Search for the cell housing the specified text and yield its [X, Y] center coordinate. 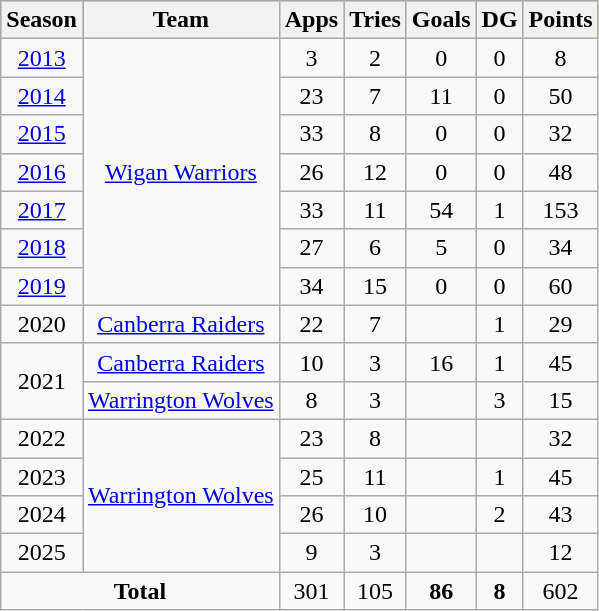
301 [311, 591]
54 [441, 210]
Apps [311, 20]
2017 [42, 210]
153 [560, 210]
2025 [42, 553]
DG [500, 20]
60 [560, 286]
2024 [42, 515]
2023 [42, 477]
6 [376, 248]
602 [560, 591]
27 [311, 248]
9 [311, 553]
2021 [42, 381]
Wigan Warriors [180, 172]
2018 [42, 248]
86 [441, 591]
Points [560, 20]
29 [560, 324]
2014 [42, 96]
Season [42, 20]
2013 [42, 58]
50 [560, 96]
2022 [42, 438]
2020 [42, 324]
25 [311, 477]
Team [180, 20]
2019 [42, 286]
2015 [42, 134]
105 [376, 591]
2016 [42, 172]
43 [560, 515]
Tries [376, 20]
Total [140, 591]
22 [311, 324]
48 [560, 172]
5 [441, 248]
Goals [441, 20]
16 [441, 362]
